Scan for the cell matching the given text and deliver its (X, Y) coordinate at center. 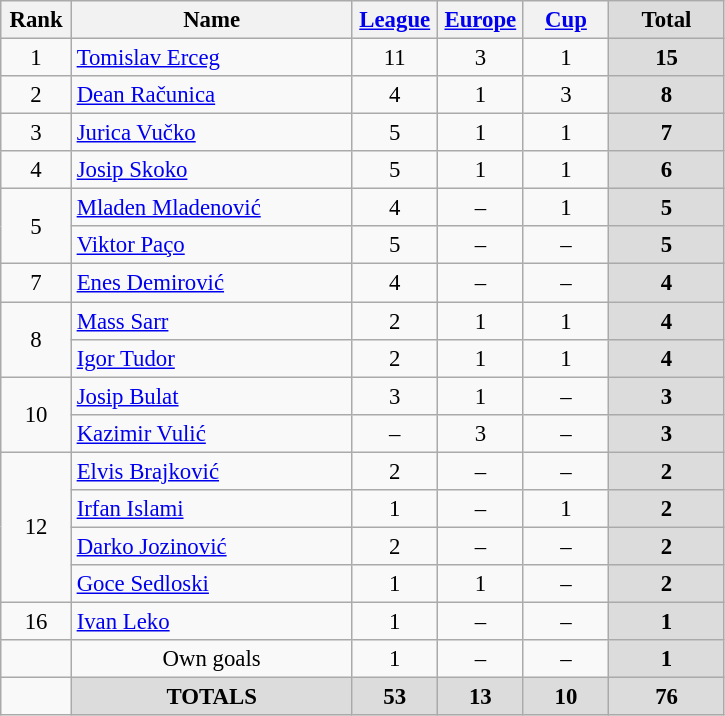
Mass Sarr (212, 321)
Irfan Islami (212, 509)
Own goals (212, 659)
Elvis Brajković (212, 471)
Mladen Mladenović (212, 208)
Jurica Vučko (212, 133)
Cup (566, 20)
Dean Računica (212, 95)
League (395, 20)
12 (36, 527)
76 (667, 697)
Rank (36, 20)
Enes Demirović (212, 283)
Ivan Leko (212, 621)
16 (36, 621)
Kazimir Vulić (212, 433)
Josip Bulat (212, 396)
6 (667, 170)
Europe (481, 20)
Darko Jozinović (212, 546)
53 (395, 697)
Goce Sedloski (212, 584)
Name (212, 20)
Igor Tudor (212, 358)
Josip Skoko (212, 170)
Tomislav Erceg (212, 58)
13 (481, 697)
Viktor Paço (212, 245)
15 (667, 58)
11 (395, 58)
TOTALS (212, 697)
Total (667, 20)
